Provide the [x, y] coordinate of the cell's center where the given text is located.  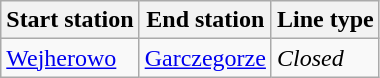
Start station [70, 20]
Closed [325, 58]
Wejherowo [70, 58]
Garczegorze [205, 58]
Line type [325, 20]
End station [205, 20]
